Provide the (X, Y) coordinate of the cell's center where the given text is located.  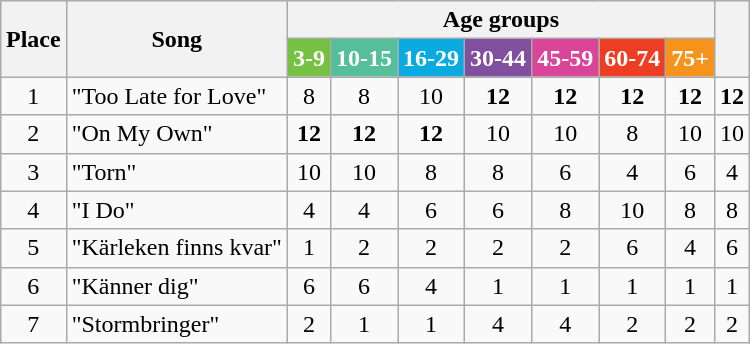
"On My Own" (176, 134)
75+ (690, 58)
30-44 (498, 58)
45-59 (566, 58)
10-15 (364, 58)
3 (33, 172)
7 (33, 324)
Place (33, 39)
"Torn" (176, 172)
Song (176, 39)
5 (33, 248)
"I Do" (176, 210)
Age groups (500, 20)
"Stormbringer" (176, 324)
"Kärleken finns kvar" (176, 248)
"Too Late for Love" (176, 96)
"Känner dig" (176, 286)
3-9 (308, 58)
60-74 (632, 58)
16-29 (432, 58)
